Return the [X, Y] coordinate for the center point of the cell that contains the specified text.  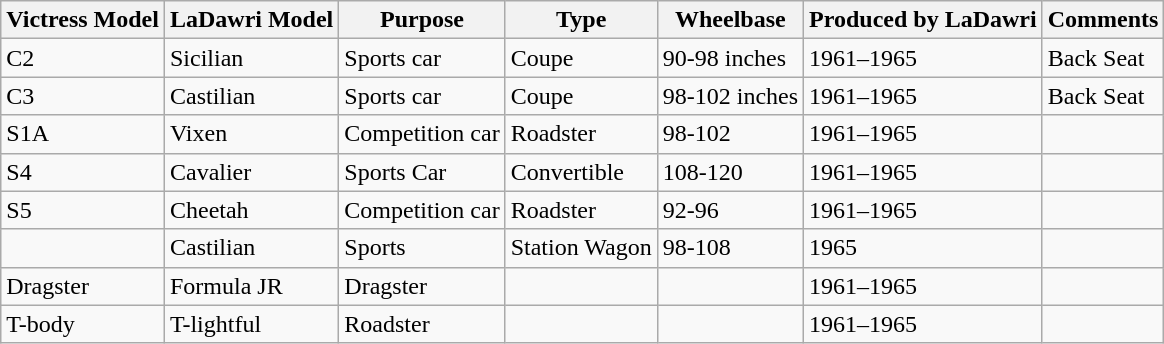
Comments [1103, 20]
T-body [83, 324]
Purpose [422, 20]
Cavalier [251, 172]
90-98 inches [730, 58]
98-102 [730, 134]
Cheetah [251, 210]
T-lightful [251, 324]
Victress Model [83, 20]
Vixen [251, 134]
98-102 inches [730, 96]
Sicilian [251, 58]
Sports Car [422, 172]
Produced by LaDawri [924, 20]
Formula JR [251, 286]
Sports [422, 248]
Type [581, 20]
S1A [83, 134]
Station Wagon [581, 248]
S4 [83, 172]
C2 [83, 58]
S5 [83, 210]
LaDawri Model [251, 20]
C3 [83, 96]
Wheelbase [730, 20]
1965 [924, 248]
108-120 [730, 172]
Convertible [581, 172]
98-108 [730, 248]
92-96 [730, 210]
